Search for the cell housing the specified text and yield its (X, Y) center coordinate. 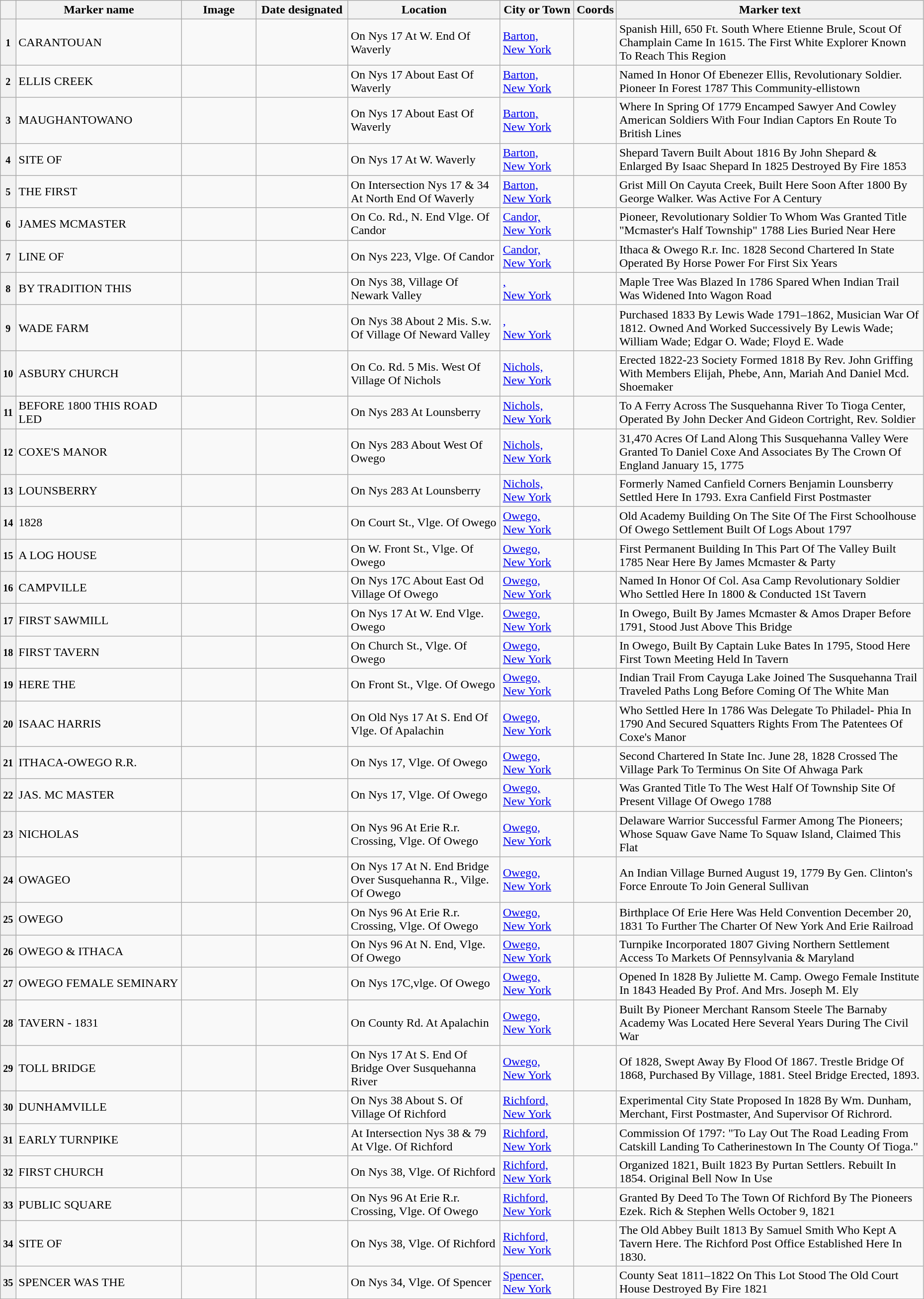
28 (8, 1023)
On County Rd. At Apalachin (424, 1023)
NICHOLAS (99, 834)
On Nys 17 At W. End Vlge. Owego (424, 620)
At Intersection Nys 38 & 79 At Vlge. Of Richford (424, 1140)
19 (8, 685)
4 (8, 159)
25 (8, 918)
Grist Mill On Cayuta Creek, Built Here Soon After 1800 By George Walker. Was Active For A Century (769, 192)
Marker name (99, 10)
12 (8, 451)
On Nys 17 At S. End Of Bridge Over Susquehanna River (424, 1068)
Turnpike Incorporated 1807 Giving Northern Settlement Access To Markets Of Pennsylvania & Maryland (769, 951)
11 (8, 412)
FIRST TAVERN (99, 652)
Date designated (302, 10)
Second Chartered In State Inc. June 28, 1828 Crossed The Village Park To Terminus On Site Of Ahwaga Park (769, 762)
Built By Pioneer Merchant Ransom Steele The Barnaby Academy Was Located Here Several Years During The Civil War (769, 1023)
6 (8, 224)
Named In Honor Of Ebenezer Ellis, Revolutionary Soldier. Pioneer In Forest 1787 This Community-ellistown (769, 81)
BEFORE 1800 THIS ROAD LED (99, 412)
County Seat 1811–1822 On This Lot Stood The Old Court House Destroyed By Fire 1821 (769, 1282)
3 (8, 120)
OWEGO (99, 918)
Indian Trail From Cayuga Lake Joined The Susquehanna Trail Traveled Paths Long Before Coming Of The White Man (769, 685)
On Nys 283 About West Of Owego (424, 451)
Spencer,New York (537, 1282)
Granted By Deed To The Town Of Richford By The Pioneers Ezek. Rich & Stephen Wells October 9, 1821 (769, 1205)
Old Academy Building On The Site Of The First Schoolhouse Of Owego Settlement Built Of Logs About 1797 (769, 523)
Commission Of 1797: "To Lay Out The Road Leading From Catskill Landing To Catherinestown In The County Of Tioga." (769, 1140)
THE FIRST (99, 192)
Delaware Warrior Successful Farmer Among The Pioneers; Whose Squaw Gave Name To Squaw Island, Claimed This Flat (769, 834)
Ithaca & Owego R.r. Inc. 1828 Second Chartered In State Operated By Horse Power For First Six Years (769, 256)
On Nys 17 At N. End Bridge Over Susquehanna R., Vilge. Of Owego (424, 880)
Image (219, 10)
Location (424, 10)
On Intersection Nys 17 & 34 At North End Of Waverly (424, 192)
Birthplace Of Erie Here Was Held Convention December 20, 1831 To Further The Charter Of New York And Erie Railroad (769, 918)
JAS. MC MASTER (99, 795)
16 (8, 587)
On Church St., Vlge. Of Owego (424, 652)
CARANTOUAN (99, 42)
26 (8, 951)
FIRST SAWMILL (99, 620)
Opened In 1828 By Juliette M. Camp. Owego Female Institute In 1843 Headed By Prof. And Mrs. Joseph M. Ely (769, 983)
On Nys 17 At W. Waverly (424, 159)
Organized 1821, Built 1823 By Purtan Settlers. Rebuilt In 1854. Original Bell Now In Use (769, 1172)
First Permanent Building In This Part Of The Valley Built 1785 Near Here By James Mcmaster & Party (769, 556)
On Nys 38 About S. Of Village Of Richford (424, 1107)
32 (8, 1172)
Maple Tree Was Blazed In 1786 Spared When Indian Trail Was Widened Into Wagon Road (769, 288)
On Front St., Vlge. Of Owego (424, 685)
30 (8, 1107)
OWEGO FEMALE SEMINARY (99, 983)
35 (8, 1282)
Formerly Named Canfield Corners Benjamin Lounsberry Settled Here In 1793. Exra Canfield First Postmaster (769, 491)
Spanish Hill, 650 Ft. South Where Etienne Brule, Scout Of Champlain Came In 1615. The First White Explorer Known To Reach This Region (769, 42)
Pioneer, Revolutionary Soldier To Whom Was Granted Title "Mcmaster's Half Township" 1788 Lies Buried Near Here (769, 224)
5 (8, 192)
Marker text (769, 10)
On Nys 17C,vlge. Of Owego (424, 983)
Shepard Tavern Built About 1816 By John Shepard & Enlarged By Isaac Shepard In 1825 Destroyed By Fire 1853 (769, 159)
On Court St., Vlge. Of Owego (424, 523)
On Nys 34, Vlge. Of Spencer (424, 1282)
29 (8, 1068)
TOLL BRIDGE (99, 1068)
On Nys 17C About East Od Village Of Owego (424, 587)
On Nys 223, Vlge. Of Candor (424, 256)
On Nys 96 At N. End, Vlge. Of Owego (424, 951)
24 (8, 880)
DUNHAMVILLE (99, 1107)
An Indian Village Burned August 19, 1779 By Gen. Clinton's Force Enroute To Join General Sullivan (769, 880)
On Co. Rd., N. End Vlge. Of Candor (424, 224)
EARLY TURNPIKE (99, 1140)
CAMPVILLE (99, 587)
In Owego, Built By Captain Luke Bates In 1795, Stood Here First Town Meeting Held In Tavern (769, 652)
ELLIS CREEK (99, 81)
A LOG HOUSE (99, 556)
JAMES MCMASTER (99, 224)
15 (8, 556)
Named In Honor Of Col. Asa Camp Revolutionary Soldier Who Settled Here In 1800 & Conducted 1St Tavern (769, 587)
1 (8, 42)
18 (8, 652)
In Owego, Built By James Mcmaster & Amos Draper Before 1791, Stood Just Above This Bridge (769, 620)
ITHACA-OWEGO R.R. (99, 762)
On Nys 38, Village Of Newark Valley (424, 288)
Where In Spring Of 1779 Encamped Sawyer And Cowley American Soldiers With Four Indian Captors En Route To British Lines (769, 120)
WADE FARM (99, 327)
Who Settled Here In 1786 Was Delegate To Philadel- Phia In 1790 And Secured Squatters Rights From The Patentees Of Coxe's Manor (769, 724)
MAUGHANTOWANO (99, 120)
21 (8, 762)
Coords (595, 10)
To A Ferry Across The Susquehanna River To Tioga Center, Operated By John Decker And Gideon Cortright, Rev. Soldier (769, 412)
TAVERN - 1831 (99, 1023)
1828 (99, 523)
The Old Abbey Built 1813 By Samuel Smith Who Kept A Tavern Here. The Richford Post Office Established Here In 1830. (769, 1243)
Purchased 1833 By Lewis Wade 1791–1862, Musician War Of 1812. Owned And Worked Successively By Lewis Wade; William Wade; Edgar O. Wade; Floyd E. Wade (769, 327)
Experimental City State Proposed In 1828 By Wm. Dunham, Merchant, First Postmaster, And Supervisor Of Richrord. (769, 1107)
OWEGO & ITHACA (99, 951)
PUBLIC SQUARE (99, 1205)
17 (8, 620)
LINE OF (99, 256)
SPENCER WAS THE (99, 1282)
ASBURY CHURCH (99, 373)
Of 1828, Swept Away By Flood Of 1867. Trestle Bridge Of 1868, Purchased By Village, 1881. Steel Bridge Erected, 1893. (769, 1068)
On Nys 17 At W. End Of Waverly (424, 42)
31 (8, 1140)
COXE'S MANOR (99, 451)
LOUNSBERRY (99, 491)
On Co. Rd. 5 Mis. West Of Village Of Nichols (424, 373)
34 (8, 1243)
Erected 1822-23 Society Formed 1818 By Rev. John Griffing With Members Elijah, Phebe, Ann, Mariah And Daniel Mcd. Shoemaker (769, 373)
BY TRADITION THIS (99, 288)
Was Granted Title To The West Half Of Township Site Of Present Village Of Owego 1788 (769, 795)
31,470 Acres Of Land Along This Susquehanna Valley Were Granted To Daniel Coxe And Associates By The Crown Of England January 15, 1775 (769, 451)
HERE THE (99, 685)
FIRST CHURCH (99, 1172)
ISAAC HARRIS (99, 724)
On Nys 38 About 2 Mis. S.w. Of Village Of Neward Valley (424, 327)
8 (8, 288)
10 (8, 373)
City or Town (537, 10)
27 (8, 983)
14 (8, 523)
23 (8, 834)
9 (8, 327)
On W. Front St., Vlge. Of Owego (424, 556)
20 (8, 724)
13 (8, 491)
7 (8, 256)
33 (8, 1205)
2 (8, 81)
OWAGEO (99, 880)
22 (8, 795)
On Old Nys 17 At S. End Of Vlge. Of Apalachin (424, 724)
